Determine the (X, Y) coordinate at the center of the cell enclosing the given text.  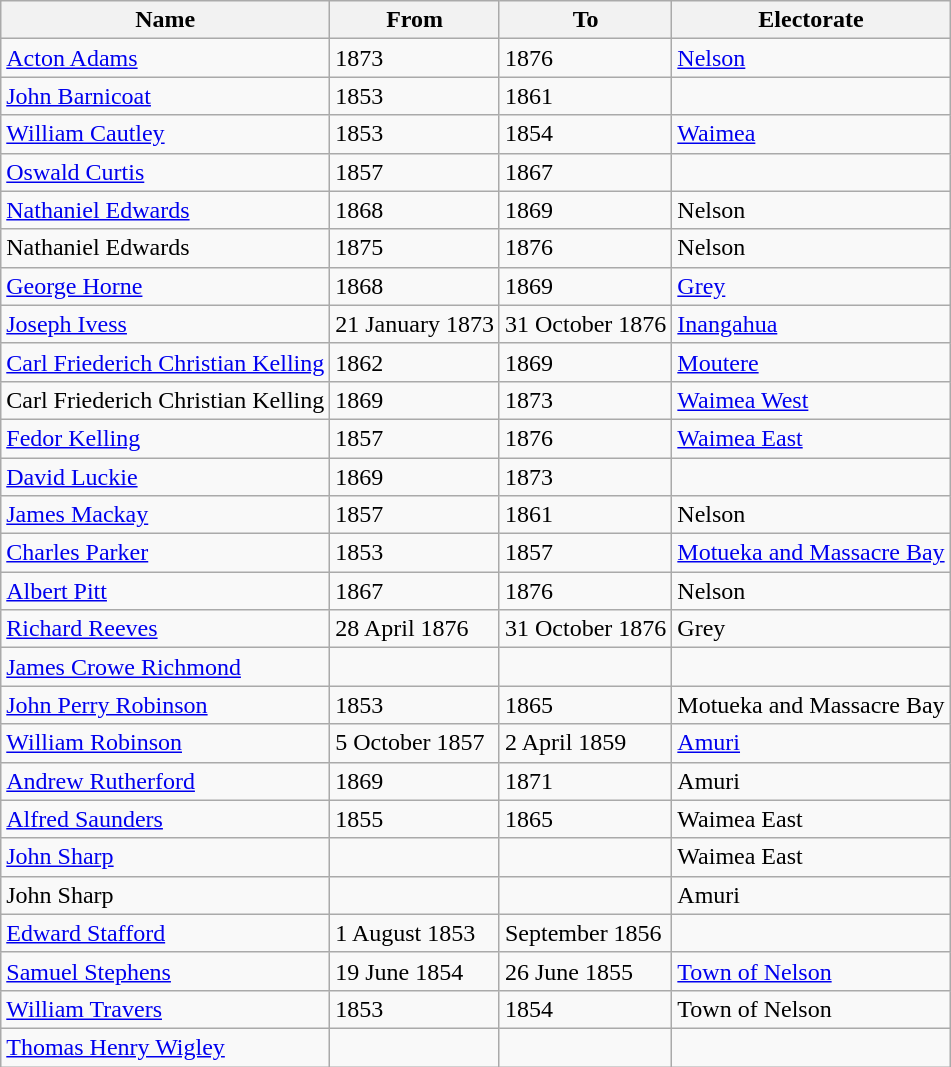
James Mackay (166, 515)
Charles Parker (166, 553)
Edward Stafford (166, 933)
From (415, 20)
1 August 1853 (415, 933)
2 April 1859 (585, 743)
George Horne (166, 286)
September 1856 (585, 933)
1855 (415, 819)
Waimea West (811, 400)
Thomas Henry Wigley (166, 1047)
Samuel Stephens (166, 971)
Acton Adams (166, 58)
William Travers (166, 1009)
James Crowe Richmond (166, 667)
Richard Reeves (166, 629)
David Luckie (166, 477)
Electorate (811, 20)
Name (166, 20)
1862 (415, 362)
Albert Pitt (166, 591)
William Robinson (166, 743)
Fedor Kelling (166, 438)
1871 (585, 781)
Alfred Saunders (166, 819)
Oswald Curtis (166, 172)
John Perry Robinson (166, 705)
To (585, 20)
Moutere (811, 362)
21 January 1873 (415, 324)
5 October 1857 (415, 743)
Waimea (811, 134)
26 June 1855 (585, 971)
William Cautley (166, 134)
John Barnicoat (166, 96)
1875 (415, 248)
28 April 1876 (415, 629)
Joseph Ivess (166, 324)
Inangahua (811, 324)
Andrew Rutherford (166, 781)
19 June 1854 (415, 971)
